Search for the cell housing the specified text and yield its (X, Y) center coordinate. 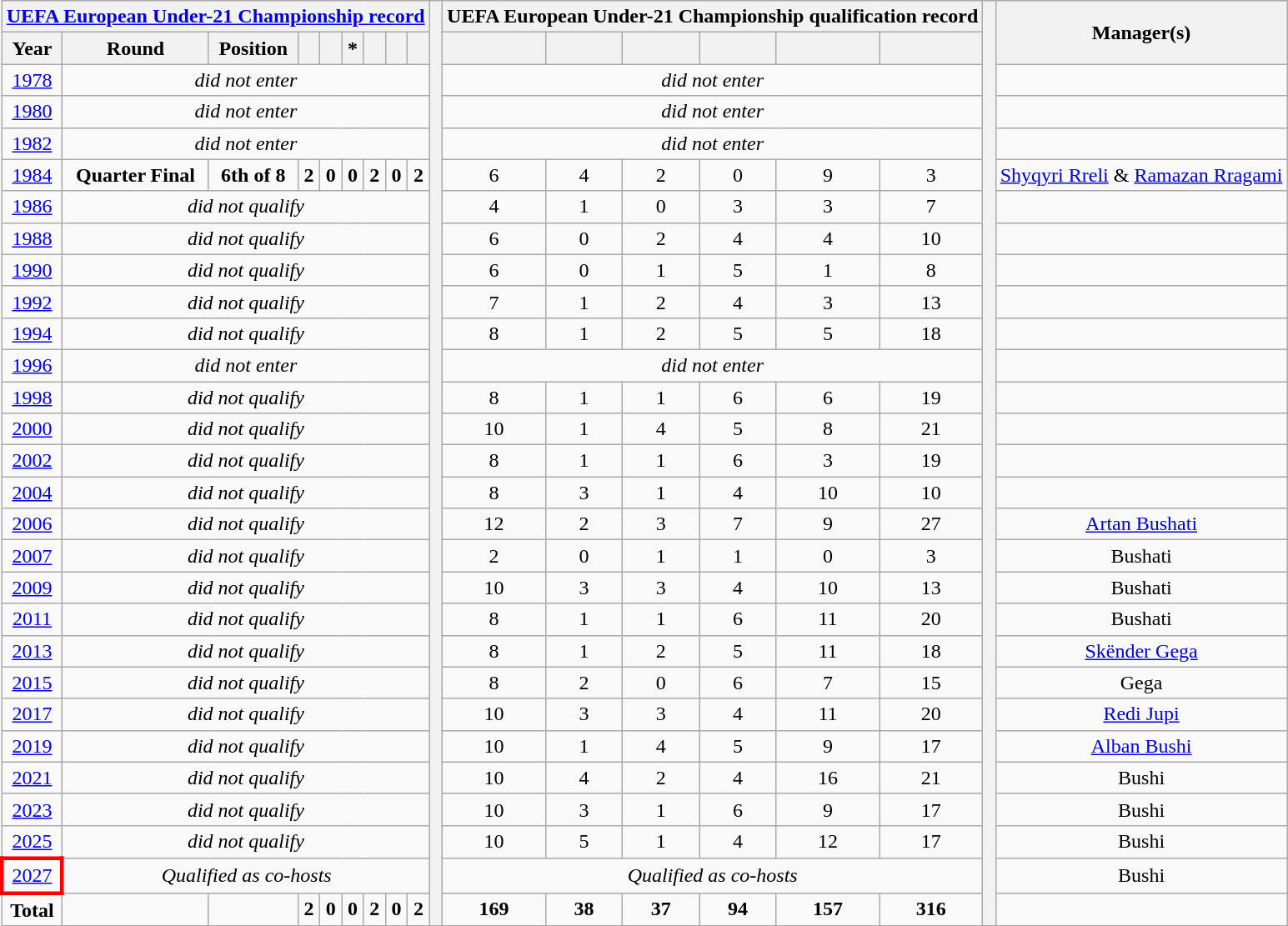
2023 (32, 809)
1998 (32, 398)
2017 (32, 714)
Redi Jupi (1141, 714)
Alban Bushi (1141, 746)
* (353, 48)
15 (931, 683)
Skënder Gega (1141, 651)
2002 (32, 461)
Gega (1141, 683)
Quarter Final (136, 175)
Shyqyri Rreli & Ramazan Rragami (1141, 175)
94 (738, 909)
2011 (32, 619)
38 (584, 909)
Year (32, 48)
2019 (32, 746)
169 (494, 909)
2006 (32, 524)
16 (828, 778)
Round (136, 48)
157 (828, 909)
Total (32, 909)
Manager(s) (1141, 33)
1994 (32, 333)
2025 (32, 842)
2021 (32, 778)
1996 (32, 365)
27 (931, 524)
2027 (32, 875)
1984 (32, 175)
Position (253, 48)
Artan Bushati (1141, 524)
2015 (32, 683)
2007 (32, 556)
UEFA European Under-21 Championship record (215, 17)
1978 (32, 80)
2000 (32, 429)
2013 (32, 651)
37 (661, 909)
1986 (32, 207)
UEFA European Under-21 Championship qualification record (713, 17)
1980 (32, 112)
6th of 8 (253, 175)
1988 (32, 238)
1992 (32, 302)
2009 (32, 588)
2004 (32, 493)
1982 (32, 143)
316 (931, 909)
1990 (32, 270)
